Identify which cell holds the provided text, then report its [X, Y] central coordinate. 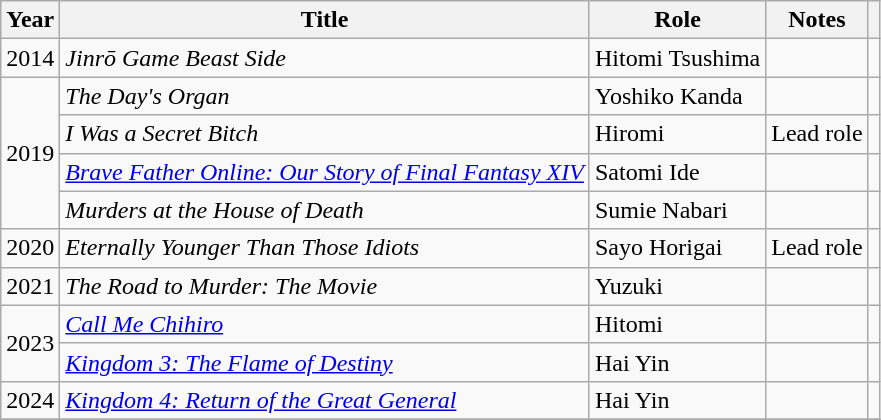
Jinrō Game Beast Side [325, 58]
Role [677, 20]
Call Me Chihiro [325, 324]
Yuzuki [677, 286]
Murders at the House of Death [325, 210]
Title [325, 20]
The Day's Organ [325, 96]
Kingdom 3: The Flame of Destiny [325, 362]
Kingdom 4: Return of the Great General [325, 400]
2021 [30, 286]
2019 [30, 153]
Satomi Ide [677, 172]
2014 [30, 58]
The Road to Murder: The Movie [325, 286]
2023 [30, 343]
Brave Father Online: Our Story of Final Fantasy XIV [325, 172]
Yoshiko Kanda [677, 96]
I Was a Secret Bitch [325, 134]
Sumie Nabari [677, 210]
Hitomi [677, 324]
Sayo Horigai [677, 248]
2024 [30, 400]
2020 [30, 248]
Notes [817, 20]
Year [30, 20]
Hitomi Tsushima [677, 58]
Hiromi [677, 134]
Eternally Younger Than Those Idiots [325, 248]
